Output the [X, Y] coordinate of the center of the cell containing the given text.  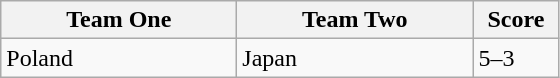
Poland [119, 58]
5–3 [516, 58]
Japan [355, 58]
Team Two [355, 20]
Score [516, 20]
Team One [119, 20]
